Search for the cell housing the specified text and yield its (x, y) center coordinate. 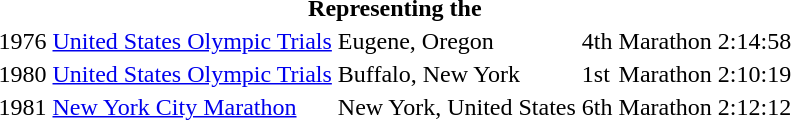
Buffalo, New York (456, 74)
4th (597, 41)
Eugene, Oregon (456, 41)
1st (597, 74)
